Extract the (x, y) coordinate from the center of the cell holding the provided text.  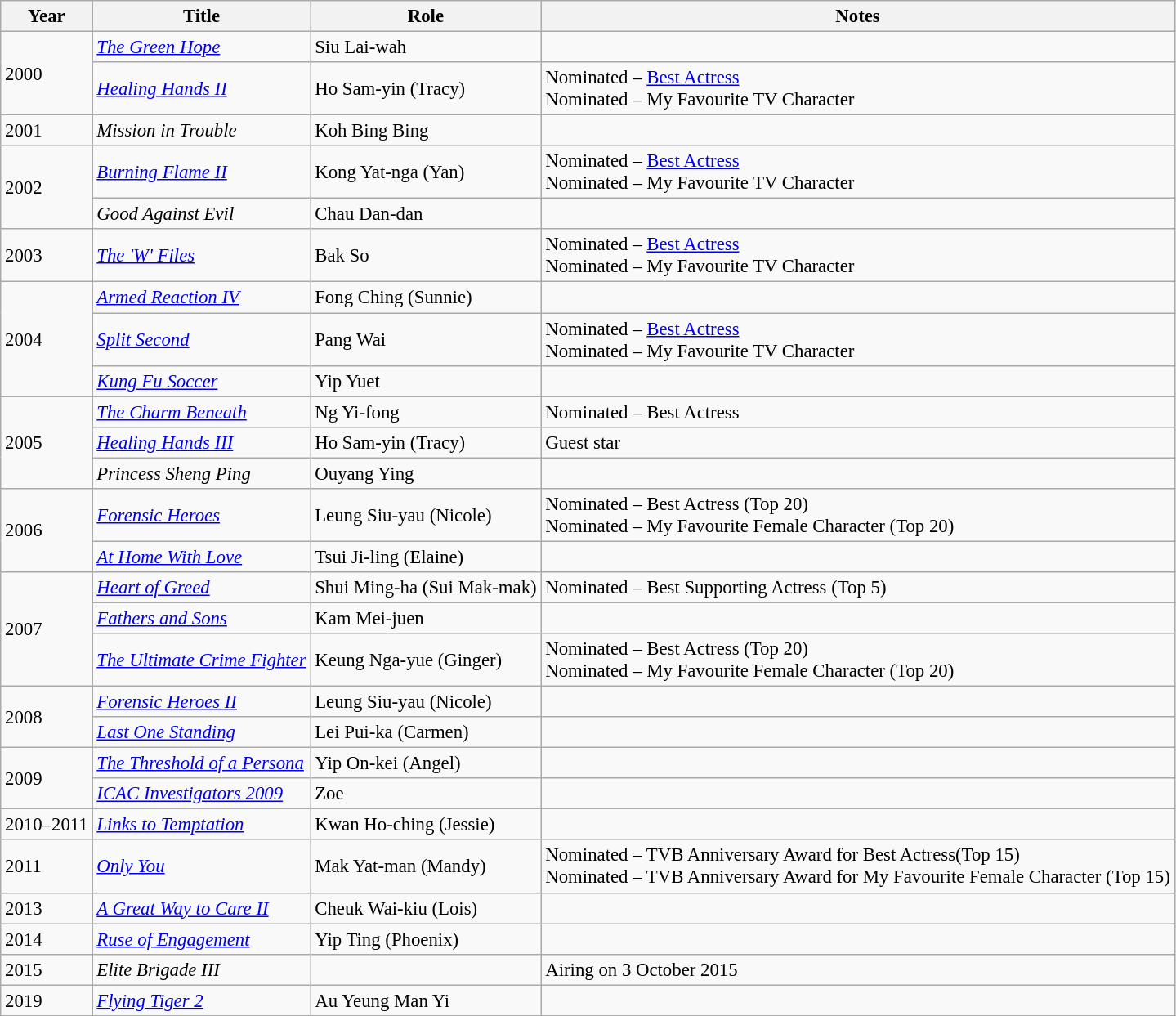
2009 (47, 778)
Links to Temptation (201, 825)
Burning Flame II (201, 172)
Au Yeung Man Yi (426, 1000)
The Ultimate Crime Fighter (201, 660)
Bak So (426, 255)
Zoe (426, 794)
Fathers and Sons (201, 618)
Role (426, 16)
Yip Ting (Phoenix) (426, 939)
2000 (47, 74)
Yip On-kei (Angel) (426, 763)
Only You (201, 866)
Last One Standing (201, 732)
Armed Reaction IV (201, 298)
Nominated – Best Actress (858, 412)
Siu Lai-wah (426, 47)
2002 (47, 187)
Healing Hands III (201, 442)
Split Second (201, 340)
2004 (47, 339)
Kwan Ho-ching (Jessie) (426, 825)
At Home With Love (201, 557)
Healing Hands II (201, 88)
Year (47, 16)
Pang Wai (426, 340)
2007 (47, 629)
2005 (47, 443)
ICAC Investigators 2009 (201, 794)
Forensic Heroes II (201, 702)
Fong Ching (Sunnie) (426, 298)
2013 (47, 908)
Koh Bing Bing (426, 131)
Kong Yat-nga (Yan) (426, 172)
Mission in Trouble (201, 131)
Elite Brigade III (201, 969)
Forensic Heroes (201, 515)
Guest star (858, 442)
Chau Dan-dan (426, 214)
Notes (858, 16)
Yip Yuet (426, 381)
2008 (47, 718)
Ruse of Engagement (201, 939)
Shui Ming-ha (Sui Mak-mak) (426, 588)
2019 (47, 1000)
Mak Yat-man (Mandy) (426, 866)
2006 (47, 530)
The Green Hope (201, 47)
Kung Fu Soccer (201, 381)
Title (201, 16)
Heart of Greed (201, 588)
Nominated – TVB Anniversary Award for Best Actress(Top 15)Nominated – TVB Anniversary Award for My Favourite Female Character (Top 15) (858, 866)
Lei Pui-ka (Carmen) (426, 732)
2011 (47, 866)
2010–2011 (47, 825)
Nominated – Best Supporting Actress (Top 5) (858, 588)
2001 (47, 131)
2003 (47, 255)
Kam Mei-juen (426, 618)
2015 (47, 969)
Tsui Ji-ling (Elaine) (426, 557)
Good Against Evil (201, 214)
Ouyang Ying (426, 473)
Princess Sheng Ping (201, 473)
Cheuk Wai-kiu (Lois) (426, 908)
2014 (47, 939)
Flying Tiger 2 (201, 1000)
A Great Way to Care II (201, 908)
The Threshold of a Persona (201, 763)
Ng Yi-fong (426, 412)
Airing on 3 October 2015 (858, 969)
Keung Nga-yue (Ginger) (426, 660)
The Charm Beneath (201, 412)
The 'W' Files (201, 255)
